Provide the [X, Y] coordinate of the cell's center where the given text is located.  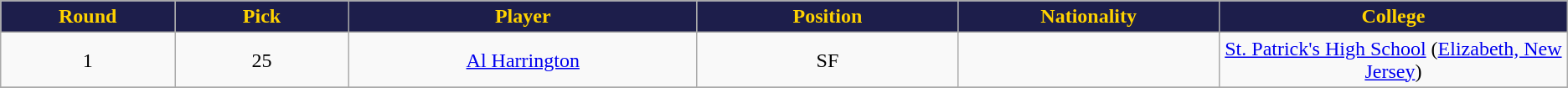
College [1394, 17]
Player [523, 17]
SF [828, 60]
1 [88, 60]
Al Harrington [523, 60]
Pick [262, 17]
Round [88, 17]
St. Patrick's High School (Elizabeth, New Jersey) [1394, 60]
Position [828, 17]
25 [262, 60]
Nationality [1089, 17]
